Locate the cell with the specified text and output its (x, y) center coordinate. 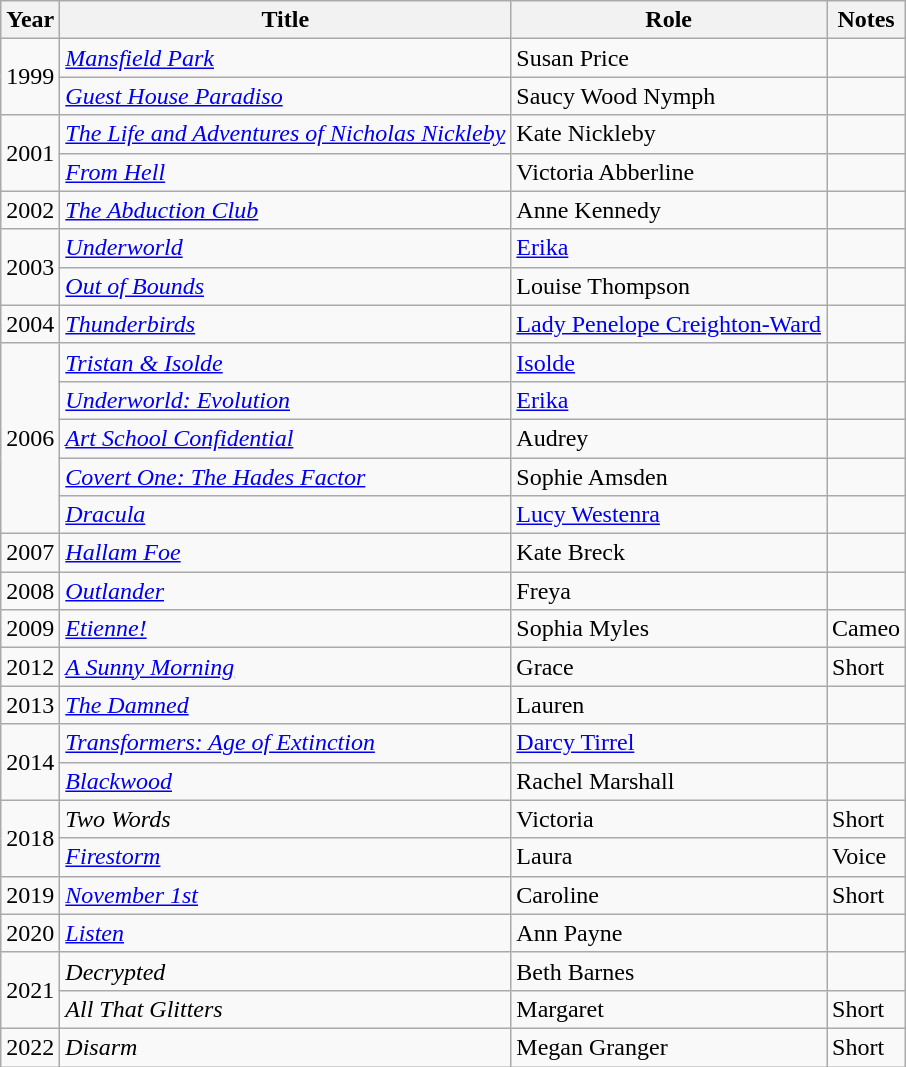
Firestorm (286, 857)
Beth Barnes (669, 971)
Mansfield Park (286, 58)
Darcy Tirrel (669, 743)
1999 (30, 77)
Ann Payne (669, 933)
Voice (866, 857)
The Damned (286, 705)
All That Glitters (286, 1009)
Anne Kennedy (669, 210)
Outlander (286, 591)
Kate Breck (669, 553)
Disarm (286, 1047)
Sophia Myles (669, 629)
Susan Price (669, 58)
2012 (30, 667)
Kate Nickleby (669, 134)
Etienne! (286, 629)
Year (30, 20)
Tristan & Isolde (286, 362)
Audrey (669, 438)
Listen (286, 933)
Notes (866, 20)
2001 (30, 153)
Underworld (286, 248)
2020 (30, 933)
November 1st (286, 895)
Sophie Amsden (669, 477)
Isolde (669, 362)
2013 (30, 705)
Freya (669, 591)
Blackwood (286, 781)
Art School Confidential (286, 438)
2007 (30, 553)
Victoria Abberline (669, 172)
Lady Penelope Creighton-Ward (669, 324)
From Hell (286, 172)
Two Words (286, 819)
2002 (30, 210)
2014 (30, 762)
2008 (30, 591)
Caroline (669, 895)
A Sunny Morning (286, 667)
Transformers: Age of Extinction (286, 743)
2003 (30, 267)
2018 (30, 838)
Covert One: The Hades Factor (286, 477)
The Life and Adventures of Nicholas Nickleby (286, 134)
Grace (669, 667)
Guest House Paradiso (286, 96)
Hallam Foe (286, 553)
Out of Bounds (286, 286)
2019 (30, 895)
Louise Thompson (669, 286)
Megan Granger (669, 1047)
Saucy Wood Nymph (669, 96)
The Abduction Club (286, 210)
2009 (30, 629)
Lucy Westenra (669, 515)
Title (286, 20)
Role (669, 20)
2021 (30, 990)
Rachel Marshall (669, 781)
Underworld: Evolution (286, 400)
Decrypted (286, 971)
Dracula (286, 515)
Thunderbirds (286, 324)
Lauren (669, 705)
2004 (30, 324)
2022 (30, 1047)
Cameo (866, 629)
Margaret (669, 1009)
Victoria (669, 819)
2006 (30, 438)
Laura (669, 857)
